Extract the (X, Y) coordinate from the center of the cell holding the provided text.  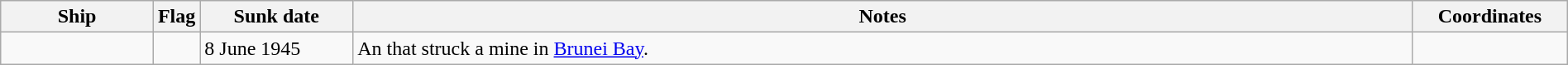
8 June 1945 (276, 48)
Flag (176, 17)
Ship (78, 17)
Notes (883, 17)
An that struck a mine in Brunei Bay. (883, 48)
Coordinates (1490, 17)
Sunk date (276, 17)
